Extract the [x, y] coordinate from the center of the cell holding the provided text.  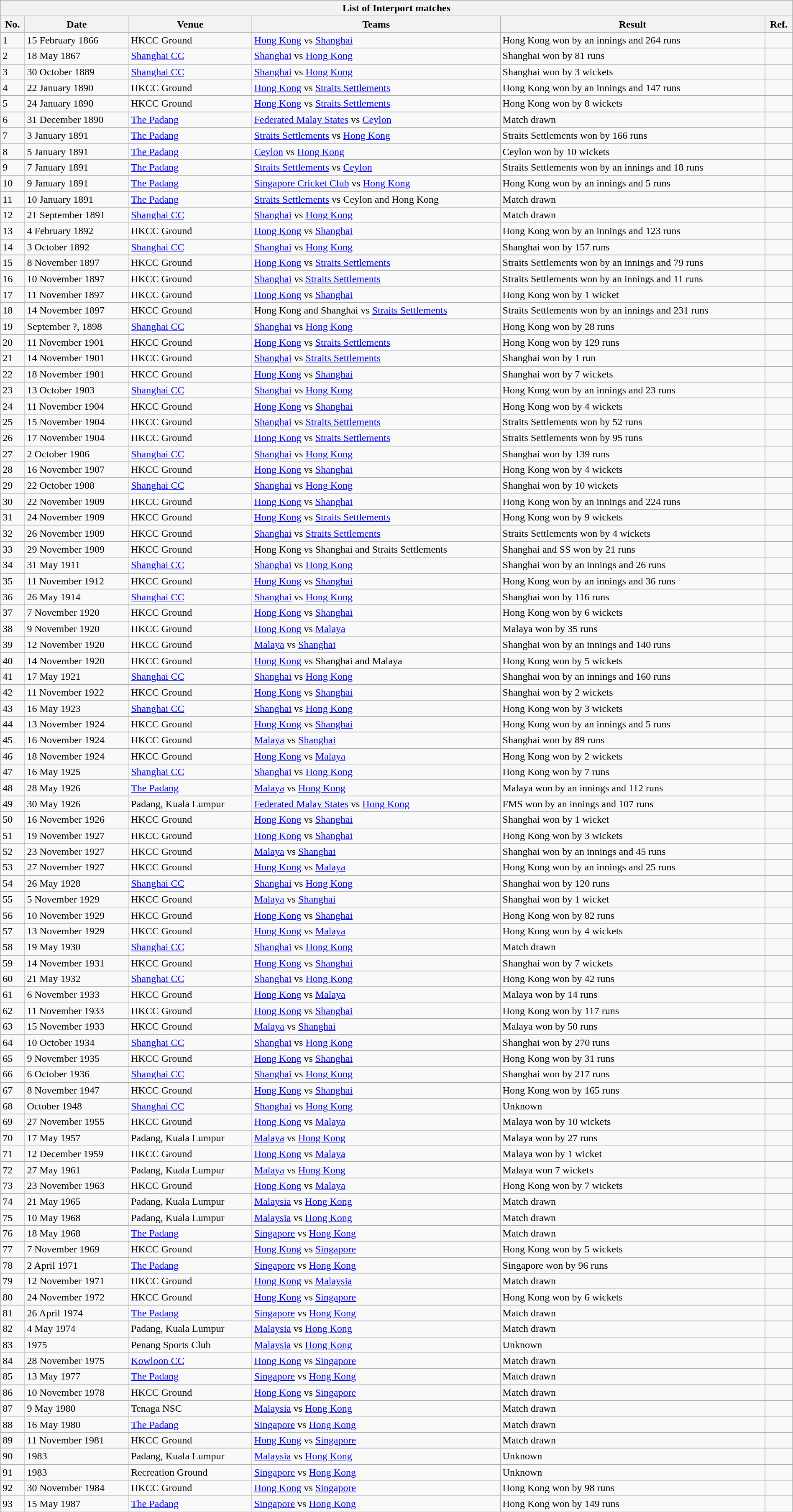
Kowloon CC [191, 1361]
List of Interport matches [396, 8]
6 October 1936 [77, 1074]
Ceylon vs Hong Kong [376, 151]
Straits Settlements won by an innings and 18 runs [632, 167]
Shanghai won by 270 runs [632, 1043]
11 [13, 199]
Malaya won by 50 runs [632, 1027]
40 [13, 660]
Hong Kong and Shanghai vs Straits Settlements [376, 311]
21 May 1965 [77, 1201]
Date [77, 24]
60 [13, 979]
Shanghai won by 120 runs [632, 883]
24 November 1909 [77, 518]
14 [13, 247]
Hong Kong vs Shanghai and Malaya [376, 660]
Ref. [779, 24]
2 October 1906 [77, 454]
69 [13, 1122]
22 [13, 374]
50 [13, 820]
Hong Kong won by an innings and 23 runs [632, 390]
Malaya won by 27 runs [632, 1138]
13 May 1977 [77, 1377]
18 November 1901 [77, 374]
Shanghai and SS won by 21 runs [632, 549]
4 [13, 88]
82 [13, 1329]
48 [13, 788]
79 [13, 1281]
17 May 1957 [77, 1138]
Hong Kong won by 98 runs [632, 1488]
31 [13, 518]
3 October 1892 [77, 247]
4 February 1892 [77, 231]
18 May 1968 [77, 1234]
51 [13, 836]
Hong Kong won by an innings and 123 runs [632, 231]
11 November 1922 [77, 692]
23 November 1927 [77, 852]
16 May 1925 [77, 772]
58 [13, 947]
91 [13, 1472]
38 [13, 629]
92 [13, 1488]
Hong Kong won by 9 wickets [632, 518]
43 [13, 709]
October 1948 [77, 1106]
16 [13, 279]
Hong Kong won by 42 runs [632, 979]
14 November 1897 [77, 311]
16 November 1907 [77, 470]
10 November 1929 [77, 915]
1 [13, 40]
3 [13, 72]
56 [13, 915]
13 October 1903 [77, 390]
21 September 1891 [77, 215]
Shanghai won by 3 wickets [632, 72]
21 [13, 358]
26 May 1928 [77, 883]
Straits Settlements won by an innings and 11 runs [632, 279]
30 October 1889 [77, 72]
85 [13, 1377]
46 [13, 756]
Straits Settlements vs Ceylon and Hong Kong [376, 199]
Hong Kong won by an innings and 224 runs [632, 502]
Hong Kong won by an innings and 25 runs [632, 867]
FMS won by an innings and 107 runs [632, 804]
1975 [77, 1345]
41 [13, 676]
Straits Settlements vs Hong Kong [376, 135]
22 November 1909 [77, 502]
17 November 1904 [77, 438]
23 November 1963 [77, 1186]
15 [13, 263]
26 November 1909 [77, 533]
61 [13, 995]
19 May 1930 [77, 947]
32 [13, 533]
37 [13, 613]
Shanghai won by 89 runs [632, 740]
Hong Kong won by 7 wickets [632, 1186]
18 [13, 311]
39 [13, 645]
81 [13, 1313]
29 November 1909 [77, 549]
Straits Settlements vs Ceylon [376, 167]
Hong Kong won by 82 runs [632, 915]
14 November 1901 [77, 358]
75 [13, 1218]
Malaya won by 14 runs [632, 995]
30 November 1984 [77, 1488]
Hong Kong won by 129 runs [632, 342]
26 May 1914 [77, 597]
73 [13, 1186]
14 November 1920 [77, 660]
13 November 1929 [77, 931]
Singapore Cricket Club vs Hong Kong [376, 183]
12 November 1971 [77, 1281]
Straits Settlements won by 4 wickets [632, 533]
Shanghai won by 81 runs [632, 56]
13 November 1924 [77, 724]
36 [13, 597]
9 November 1920 [77, 629]
20 [13, 342]
15 February 1866 [77, 40]
Shanghai won by an innings and 45 runs [632, 852]
10 May 1968 [77, 1218]
Tenaga NSC [191, 1408]
93 [13, 1504]
Straits Settlements won by an innings and 231 runs [632, 311]
18 November 1924 [77, 756]
27 November 1955 [77, 1122]
71 [13, 1154]
27 [13, 454]
78 [13, 1265]
80 [13, 1297]
Shanghai won by an innings and 26 runs [632, 565]
54 [13, 883]
Teams [376, 24]
Malaya won by 10 wickets [632, 1122]
17 May 1921 [77, 676]
Hong Kong vs Malaysia [376, 1281]
Hong Kong won by 117 runs [632, 1011]
16 November 1926 [77, 820]
64 [13, 1043]
Hong Kong won by 8 wickets [632, 104]
Hong Kong won by an innings and 36 runs [632, 581]
76 [13, 1234]
55 [13, 899]
77 [13, 1249]
88 [13, 1424]
Singapore won by 96 runs [632, 1265]
9 [13, 167]
29 [13, 486]
12 November 1920 [77, 645]
Straits Settlements won by 166 runs [632, 135]
Ceylon won by 10 wickets [632, 151]
7 November 1920 [77, 613]
28 November 1975 [77, 1361]
45 [13, 740]
57 [13, 931]
5 [13, 104]
Hong Kong vs Shanghai and Straits Settlements [376, 549]
28 May 1926 [77, 788]
66 [13, 1074]
31 December 1890 [77, 120]
52 [13, 852]
70 [13, 1138]
30 May 1926 [77, 804]
Hong Kong won by an innings and 147 runs [632, 88]
7 November 1969 [77, 1249]
47 [13, 772]
26 April 1974 [77, 1313]
15 November 1933 [77, 1027]
Shanghai won by 139 runs [632, 454]
Hong Kong won by 1 wicket [632, 295]
49 [13, 804]
7 [13, 135]
16 November 1924 [77, 740]
18 May 1867 [77, 56]
Shanghai won by an innings and 160 runs [632, 676]
Hong Kong won by 7 runs [632, 772]
6 [13, 120]
Hong Kong won by 28 runs [632, 326]
No. [13, 24]
16 May 1923 [77, 709]
5 November 1929 [77, 899]
22 October 1908 [77, 486]
Shanghai won by an innings and 140 runs [632, 645]
31 May 1911 [77, 565]
67 [13, 1090]
6 November 1933 [77, 995]
8 November 1947 [77, 1090]
Hong Kong won by 2 wickets [632, 756]
Shanghai won by 1 run [632, 358]
Straits Settlements won by an innings and 79 runs [632, 263]
9 January 1891 [77, 183]
11 November 1897 [77, 295]
35 [13, 581]
28 [13, 470]
15 May 1987 [77, 1504]
14 November 1931 [77, 963]
42 [13, 692]
87 [13, 1408]
Malaya won by 35 runs [632, 629]
72 [13, 1170]
8 November 1897 [77, 263]
13 [13, 231]
21 May 1932 [77, 979]
2 April 1971 [77, 1265]
Venue [191, 24]
10 October 1934 [77, 1043]
9 November 1935 [77, 1058]
27 November 1927 [77, 867]
2 [13, 56]
Shanghai won by 217 runs [632, 1074]
24 January 1890 [77, 104]
89 [13, 1440]
12 December 1959 [77, 1154]
Federated Malay States vs Hong Kong [376, 804]
23 [13, 390]
Hong Kong won by 165 runs [632, 1090]
26 [13, 438]
9 May 1980 [77, 1408]
34 [13, 565]
September ?, 1898 [77, 326]
7 January 1891 [77, 167]
Malaya won by 1 wicket [632, 1154]
4 May 1974 [77, 1329]
17 [13, 295]
Malaya won 7 wickets [632, 1170]
15 November 1904 [77, 422]
10 [13, 183]
11 November 1912 [77, 581]
Shanghai won by 116 runs [632, 597]
Result [632, 24]
65 [13, 1058]
33 [13, 549]
Shanghai won by 157 runs [632, 247]
86 [13, 1392]
74 [13, 1201]
10 November 1978 [77, 1392]
27 May 1961 [77, 1170]
11 November 1904 [77, 406]
10 January 1891 [77, 199]
Hong Kong won by 149 runs [632, 1504]
83 [13, 1345]
16 May 1980 [77, 1424]
5 January 1891 [77, 151]
Shanghai won by 10 wickets [632, 486]
Straits Settlements won by 95 runs [632, 438]
3 January 1891 [77, 135]
Recreation Ground [191, 1472]
Shanghai won by 2 wickets [632, 692]
59 [13, 963]
19 [13, 326]
90 [13, 1456]
10 November 1897 [77, 279]
Hong Kong won by 31 runs [632, 1058]
30 [13, 502]
24 November 1972 [77, 1297]
53 [13, 867]
44 [13, 724]
24 [13, 406]
11 November 1933 [77, 1011]
Penang Sports Club [191, 1345]
8 [13, 151]
Hong Kong won by an innings and 264 runs [632, 40]
11 November 1901 [77, 342]
22 January 1890 [77, 88]
63 [13, 1027]
Straits Settlements won by 52 runs [632, 422]
62 [13, 1011]
84 [13, 1361]
68 [13, 1106]
11 November 1981 [77, 1440]
Federated Malay States vs Ceylon [376, 120]
12 [13, 215]
19 November 1927 [77, 836]
Malaya won by an innings and 112 runs [632, 788]
25 [13, 422]
